Scan for the cell matching the given text and deliver its (X, Y) coordinate at center. 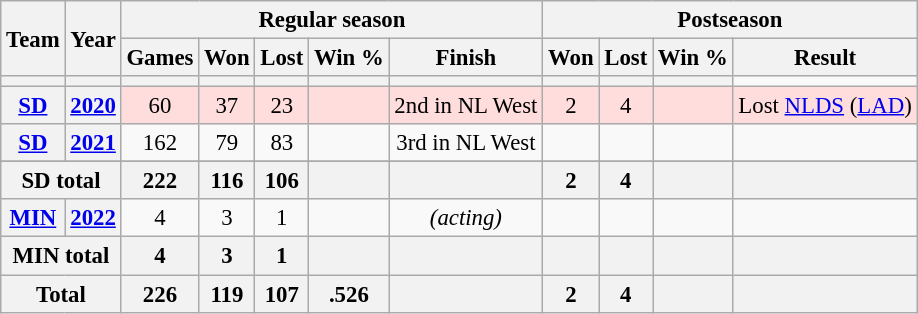
83 (282, 143)
2021 (93, 143)
2nd in NL West (466, 106)
79 (227, 143)
222 (160, 181)
Regular season (332, 20)
Year (93, 38)
Games (160, 58)
.526 (349, 294)
60 (160, 106)
2020 (93, 106)
SD total (61, 181)
3rd in NL West (466, 143)
Postseason (730, 20)
37 (227, 106)
Lost NLDS (LAD) (825, 106)
116 (227, 181)
Result (825, 58)
MIN total (61, 256)
106 (282, 181)
2022 (93, 219)
119 (227, 294)
(acting) (466, 219)
Total (61, 294)
MIN (33, 219)
Team (33, 38)
23 (282, 106)
107 (282, 294)
Finish (466, 58)
162 (160, 143)
226 (160, 294)
